Search for the cell housing the specified text and yield its (X, Y) center coordinate. 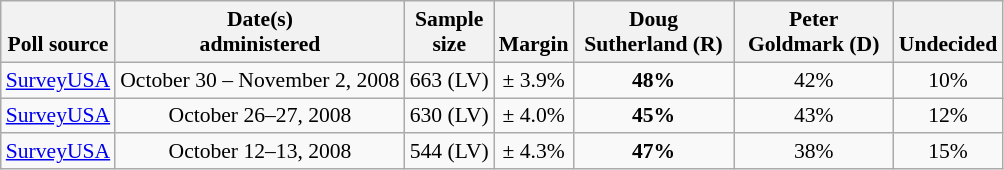
43% (814, 116)
October 30 – November 2, 2008 (260, 80)
10% (948, 80)
Date(s)administered (260, 32)
± 4.3% (534, 152)
Margin (534, 32)
45% (653, 116)
DougSutherland (R) (653, 32)
October 26–27, 2008 (260, 116)
663 (LV) (450, 80)
38% (814, 152)
± 4.0% (534, 116)
12% (948, 116)
48% (653, 80)
Samplesize (450, 32)
47% (653, 152)
± 3.9% (534, 80)
PeterGoldmark (D) (814, 32)
42% (814, 80)
15% (948, 152)
Poll source (58, 32)
544 (LV) (450, 152)
630 (LV) (450, 116)
October 12–13, 2008 (260, 152)
Undecided (948, 32)
